Pinpoint the cell where the given text exists, returning its (X, Y) midpoint coordinate. 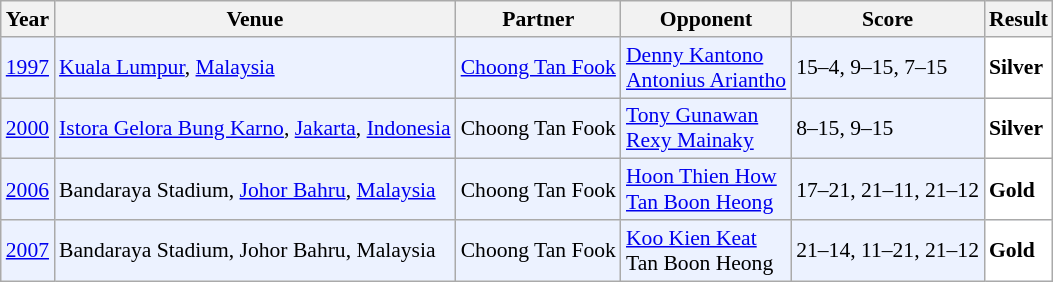
Result (1018, 19)
2006 (28, 190)
2000 (28, 128)
Year (28, 19)
Istora Gelora Bung Karno, Jakarta, Indonesia (255, 128)
Koo Kien Keat Tan Boon Heong (706, 250)
Hoon Thien How Tan Boon Heong (706, 190)
17–21, 21–11, 21–12 (888, 190)
21–14, 11–21, 21–12 (888, 250)
15–4, 9–15, 7–15 (888, 68)
Tony Gunawan Rexy Mainaky (706, 128)
2007 (28, 250)
1997 (28, 68)
Venue (255, 19)
Denny Kantono Antonius Ariantho (706, 68)
Opponent (706, 19)
8–15, 9–15 (888, 128)
Partner (538, 19)
Score (888, 19)
Kuala Lumpur, Malaysia (255, 68)
